Detect which cell encompasses the target text, then output its (x, y) center coordinate. 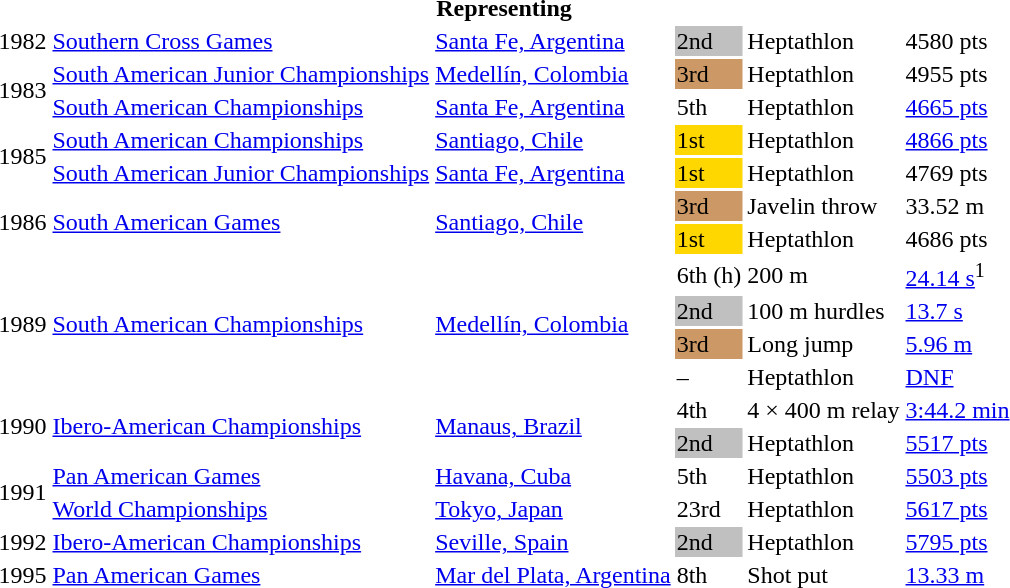
Manaus, Brazil (553, 426)
Tokyo, Japan (553, 509)
Southern Cross Games (241, 41)
23rd (709, 509)
100 m hurdles (824, 311)
South American Games (241, 222)
World Championships (241, 509)
– (709, 377)
4 × 400 m relay (824, 410)
Pan American Games (241, 476)
Seville, Spain (553, 542)
Long jump (824, 344)
Javelin throw (824, 206)
6th (h) (709, 275)
Havana, Cuba (553, 476)
4th (709, 410)
200 m (824, 275)
